From the cell containing the given text, extract its center point as [x, y] coordinate. 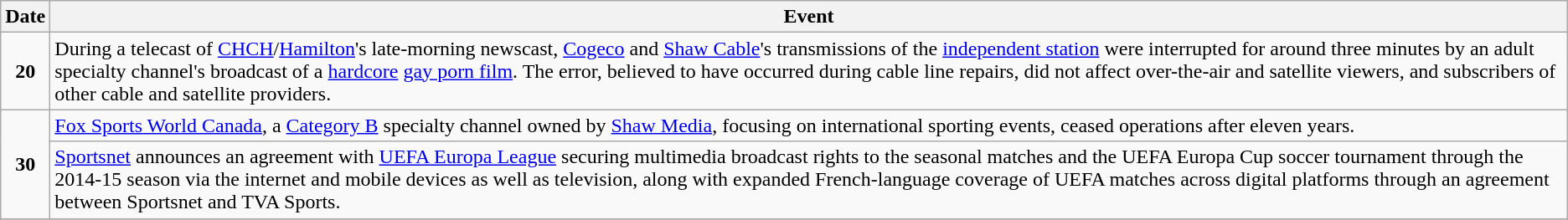
Event [809, 17]
30 [25, 164]
20 [25, 71]
Date [25, 17]
